Search for the cell housing the specified text and yield its [X, Y] center coordinate. 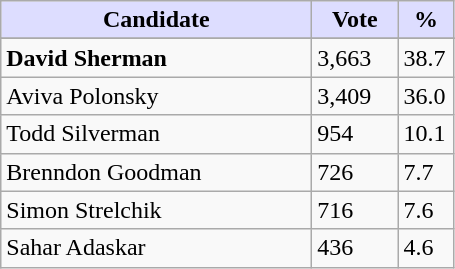
Todd Silverman [156, 134]
716 [355, 210]
436 [355, 248]
Aviva Polonsky [156, 96]
726 [355, 172]
David Sherman [156, 58]
Brenndon Goodman [156, 172]
Candidate [156, 20]
Sahar Adaskar [156, 248]
36.0 [426, 96]
Vote [355, 20]
38.7 [426, 58]
% [426, 20]
3,663 [355, 58]
3,409 [355, 96]
7.6 [426, 210]
Simon Strelchik [156, 210]
4.6 [426, 248]
954 [355, 134]
7.7 [426, 172]
10.1 [426, 134]
